Determine the [X, Y] coordinate at the center of the cell enclosing the given text.  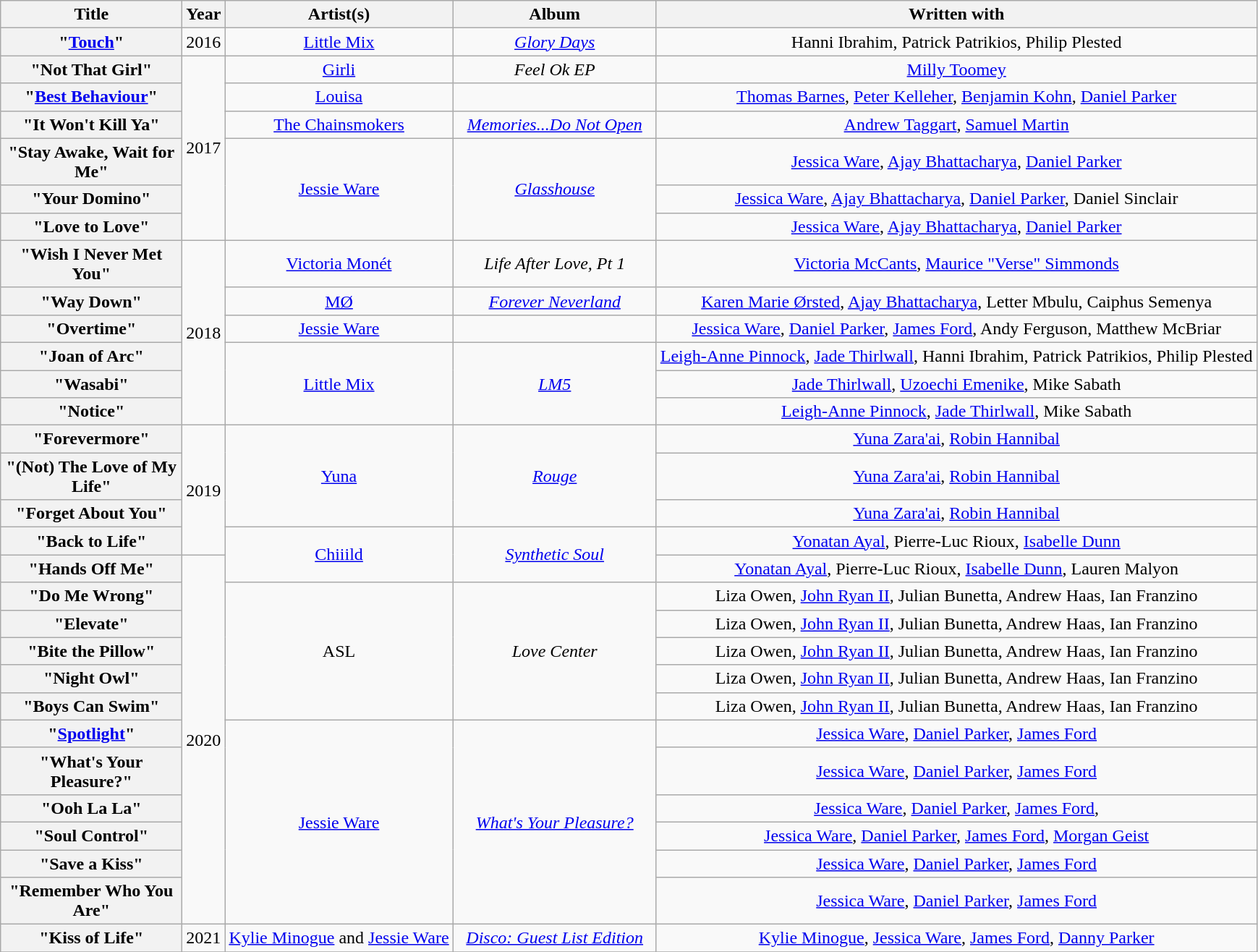
Kylie Minogue and Jessie Ware [339, 938]
2021 [204, 938]
"Wish I Never Met You" [91, 263]
Album [554, 14]
"Forget About You" [91, 514]
"Kiss of Life" [91, 938]
"Back to Life" [91, 541]
Louisa [339, 97]
"Wasabi" [91, 384]
The Chainsmokers [339, 124]
Disco: Guest List Edition [554, 938]
Written with [956, 14]
"Ooh La La" [91, 808]
Chiiild [339, 555]
"Elevate" [91, 624]
Hanni Ibrahim, Patrick Patrikios, Philip Plested [956, 42]
"Best Behaviour" [91, 97]
Artist(s) [339, 14]
2020 [204, 739]
MØ [339, 301]
Year [204, 14]
Life After Love, Pt 1 [554, 263]
"Hands Off Me" [91, 569]
"Bite the Pillow" [91, 651]
Jessica Ware, Daniel Parker, James Ford, Morgan Geist [956, 836]
Jessica Ware, Daniel Parker, James Ford, [956, 808]
What's Your Pleasure? [554, 822]
Glasshouse [554, 190]
2017 [204, 148]
"Not That Girl" [91, 69]
ASL [339, 651]
Forever Neverland [554, 301]
"Love to Love" [91, 226]
Feel Ok EP [554, 69]
Girli [339, 69]
LM5 [554, 383]
"Forevermore" [91, 439]
Thomas Barnes, Peter Kelleher, Benjamin Kohn, Daniel Parker [956, 97]
Glory Days [554, 42]
Andrew Taggart, Samuel Martin [956, 124]
"Soul Control" [91, 836]
2016 [204, 42]
"Night Owl" [91, 679]
Yuna [339, 476]
"Do Me Wrong" [91, 596]
Memories...Do Not Open [554, 124]
Synthetic Soul [554, 555]
Rouge [554, 476]
Yonatan Ayal, Pierre-Luc Rioux, Isabelle Dunn [956, 541]
Karen Marie Ørsted, Ajay Bhattacharya, Letter Mbulu, Caiphus Semenya [956, 301]
Jessica Ware, Ajay Bhattacharya, Daniel Parker, Daniel Sinclair [956, 199]
"What's Your Pleasure?" [91, 771]
Leigh-Anne Pinnock, Jade Thirlwall, Mike Sabath [956, 412]
Victoria McCants, Maurice "Verse" Simmonds [956, 263]
Leigh-Anne Pinnock, Jade Thirlwall, Hanni Ibrahim, Patrick Patrikios, Philip Plested [956, 356]
Kylie Minogue, Jessica Ware, James Ford, Danny Parker [956, 938]
Yonatan Ayal, Pierre-Luc Rioux, Isabelle Dunn, Lauren Malyon [956, 569]
2018 [204, 333]
"Overtime" [91, 328]
"Your Domino" [91, 199]
Victoria Monét [339, 263]
"Spotlight" [91, 734]
"It Won't Kill Ya" [91, 124]
Milly Toomey [956, 69]
"(Not) The Love of My Life" [91, 476]
"Stay Awake, Wait for Me" [91, 162]
"Save a Kiss" [91, 863]
Title [91, 14]
Love Center [554, 651]
Jade Thirlwall, Uzoechi Emenike, Mike Sabath [956, 384]
"Joan of Arc" [91, 356]
"Boys Can Swim" [91, 706]
"Touch" [91, 42]
"Remember Who You Are" [91, 901]
Jessica Ware, Daniel Parker, James Ford, Andy Ferguson, Matthew McBriar [956, 328]
"Way Down" [91, 301]
2019 [204, 490]
"Notice" [91, 412]
